Return (X, Y) of the center of cell containing provided text 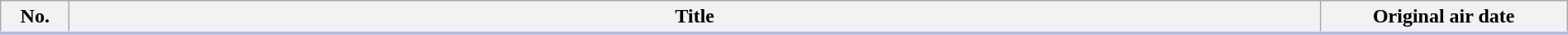
No. (35, 17)
Title (695, 17)
Original air date (1444, 17)
